Detect which cell encompasses the target text, then output its [X, Y] center coordinate. 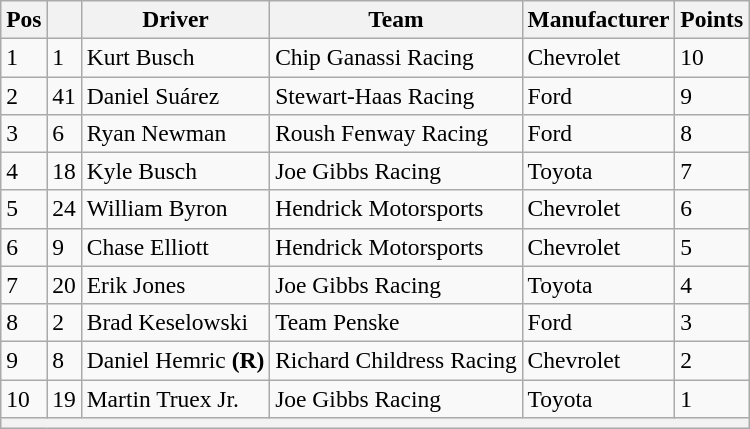
Roush Fenway Racing [396, 133]
Kyle Busch [175, 171]
Kurt Busch [175, 57]
24 [64, 209]
Pos [24, 19]
Chip Ganassi Racing [396, 57]
Team Penske [396, 322]
Erik Jones [175, 285]
41 [64, 95]
Martin Truex Jr. [175, 398]
Brad Keselowski [175, 322]
19 [64, 398]
Daniel Hemric (R) [175, 360]
Ryan Newman [175, 133]
Chase Elliott [175, 247]
18 [64, 171]
Stewart-Haas Racing [396, 95]
Richard Childress Racing [396, 360]
Daniel Suárez [175, 95]
Driver [175, 19]
Points [712, 19]
Manufacturer [598, 19]
20 [64, 285]
William Byron [175, 209]
Team [396, 19]
